For the text-containing cell, return its midpoint in (x, y) coordinate format. 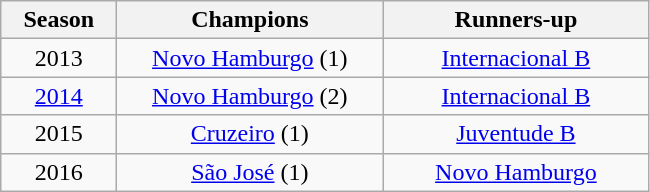
Novo Hamburgo (516, 172)
2016 (59, 172)
São José (1) (250, 172)
2014 (59, 96)
2015 (59, 134)
Novo Hamburgo (2) (250, 96)
Juventude B (516, 134)
2013 (59, 58)
Champions (250, 20)
Runners-up (516, 20)
Novo Hamburgo (1) (250, 58)
Season (59, 20)
Cruzeiro (1) (250, 134)
